Find where the given text appears and provide that cell's center as (X, Y) coordinate. 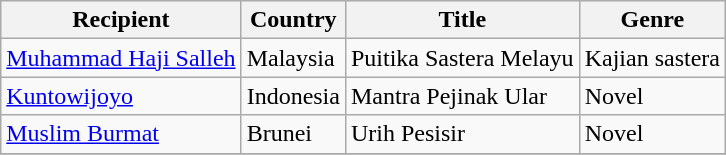
Puitika Sastera Melayu (462, 58)
Kajian sastera (652, 58)
Kuntowijoyo (121, 96)
Country (293, 20)
Genre (652, 20)
Muhammad Haji Salleh (121, 58)
Recipient (121, 20)
Brunei (293, 134)
Muslim Burmat (121, 134)
Indonesia (293, 96)
Malaysia (293, 58)
Urih Pesisir (462, 134)
Mantra Pejinak Ular (462, 96)
Title (462, 20)
